Scan for the cell matching the given text and deliver its [X, Y] coordinate at center. 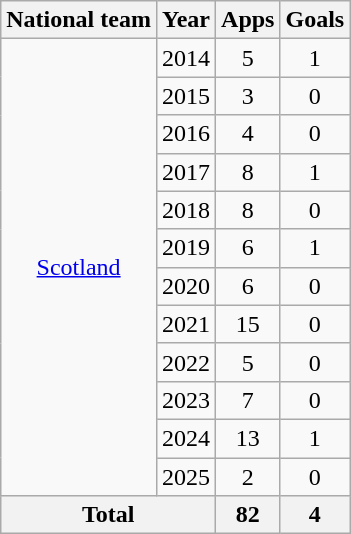
7 [248, 400]
15 [248, 324]
2018 [186, 210]
Year [186, 20]
2014 [186, 58]
2021 [186, 324]
2016 [186, 134]
13 [248, 438]
2 [248, 477]
2025 [186, 477]
2020 [186, 286]
2017 [186, 172]
2023 [186, 400]
82 [248, 515]
Goals [315, 20]
Total [108, 515]
2024 [186, 438]
2015 [186, 96]
2022 [186, 362]
Apps [248, 20]
2019 [186, 248]
National team [79, 20]
3 [248, 96]
Scotland [79, 268]
